Output the [x, y] coordinate of the center of the cell containing the given text.  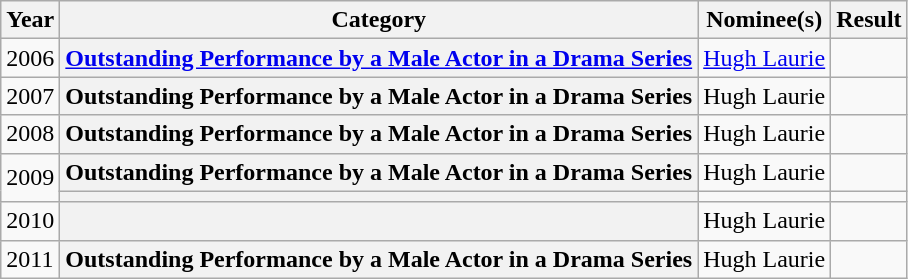
Result [869, 20]
2010 [30, 221]
2008 [30, 134]
Category [379, 20]
2006 [30, 58]
2007 [30, 96]
Nominee(s) [764, 20]
2009 [30, 178]
2011 [30, 259]
Year [30, 20]
